Detect which cell encompasses the target text, then output its [X, Y] center coordinate. 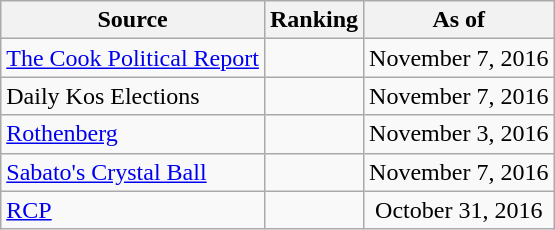
Sabato's Crystal Ball [133, 172]
October 31, 2016 [459, 210]
RCP [133, 210]
Ranking [314, 20]
Daily Kos Elections [133, 96]
Source [133, 20]
Rothenberg [133, 134]
As of [459, 20]
November 3, 2016 [459, 134]
The Cook Political Report [133, 58]
